Locate the cell with the specified text and output its (x, y) center coordinate. 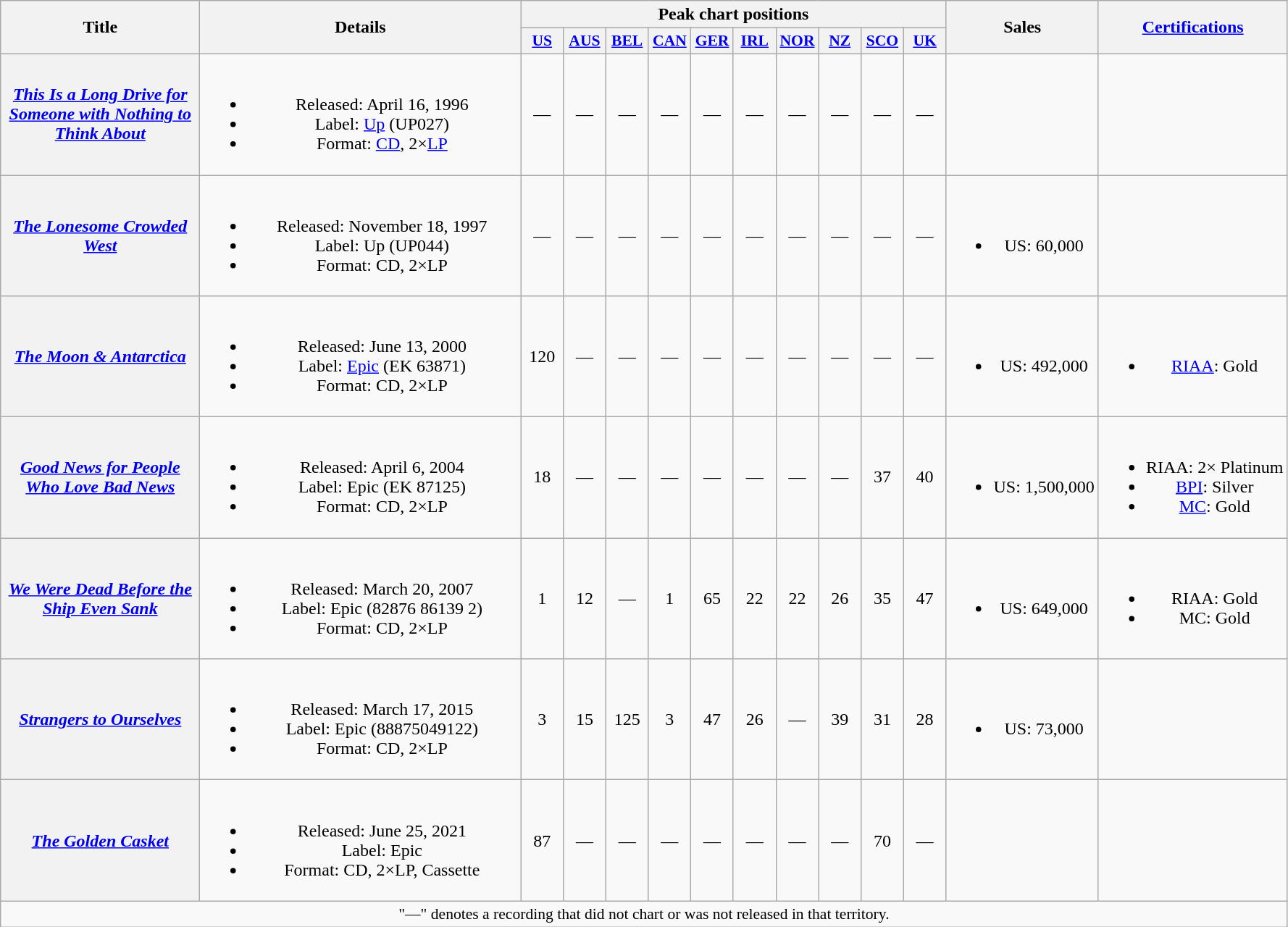
40 (924, 478)
US: 649,000 (1022, 598)
Released: June 25, 2021Label: EpicFormat: CD, 2×LP, Cassette (361, 840)
RIAA: 2× PlatinumBPI: SilverMC: Gold (1192, 478)
12 (585, 598)
"—" denotes a recording that did not chart or was not released in that territory. (644, 914)
Strangers to Ourselves (100, 720)
US (542, 41)
US: 73,000 (1022, 720)
IRL (755, 41)
Released: June 13, 2000Label: Epic (EK 63871)Format: CD, 2×LP (361, 356)
87 (542, 840)
18 (542, 478)
RIAA: Gold (1192, 356)
Peak chart positions (733, 14)
NZ (840, 41)
65 (713, 598)
This Is a Long Drive for Someone with Nothing to Think About (100, 114)
AUS (585, 41)
Good News for People Who Love Bad News (100, 478)
US: 60,000 (1022, 236)
We Were Dead Before the Ship Even Sank (100, 598)
15 (585, 720)
Title (100, 28)
Released: March 20, 2007Label: Epic (82876 86139 2)Format: CD, 2×LP (361, 598)
The Lonesome Crowded West (100, 236)
NOR (797, 41)
US: 492,000 (1022, 356)
70 (882, 840)
31 (882, 720)
CAN (669, 41)
37 (882, 478)
Sales (1022, 28)
Released: March 17, 2015Label: Epic (88875049122)Format: CD, 2×LP (361, 720)
Details (361, 28)
35 (882, 598)
39 (840, 720)
RIAA: GoldMC: Gold (1192, 598)
Released: April 6, 2004Label: Epic (EK 87125)Format: CD, 2×LP (361, 478)
BEL (627, 41)
Certifications (1192, 28)
SCO (882, 41)
125 (627, 720)
28 (924, 720)
US: 1,500,000 (1022, 478)
The Golden Casket (100, 840)
GER (713, 41)
The Moon & Antarctica (100, 356)
Released: April 16, 1996Label: Up (UP027)Format: CD, 2×LP (361, 114)
Released: November 18, 1997Label: Up (UP044)Format: CD, 2×LP (361, 236)
120 (542, 356)
UK (924, 41)
